Locate the cell with the specified text and output its (X, Y) center coordinate. 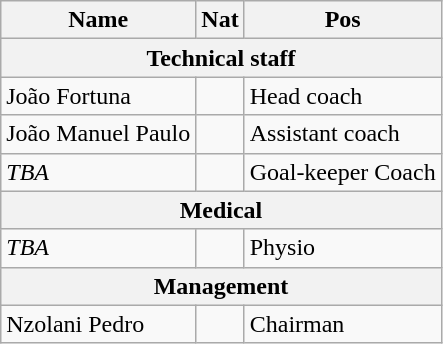
Medical (221, 210)
Assistant coach (342, 134)
Head coach (342, 96)
Name (98, 20)
Nzolani Pedro (98, 324)
Nat (220, 20)
Pos (342, 20)
João Manuel Paulo (98, 134)
Management (221, 286)
Chairman (342, 324)
João Fortuna (98, 96)
Physio (342, 248)
Technical staff (221, 58)
Goal-keeper Coach (342, 172)
